Identify which cell holds the provided text, then report its (X, Y) central coordinate. 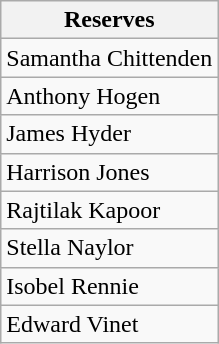
Reserves (110, 20)
Samantha Chittenden (110, 58)
James Hyder (110, 134)
Isobel Rennie (110, 286)
Harrison Jones (110, 172)
Anthony Hogen (110, 96)
Stella Naylor (110, 248)
Edward Vinet (110, 324)
Rajtilak Kapoor (110, 210)
